From the cell containing the given text, extract its center point as (x, y) coordinate. 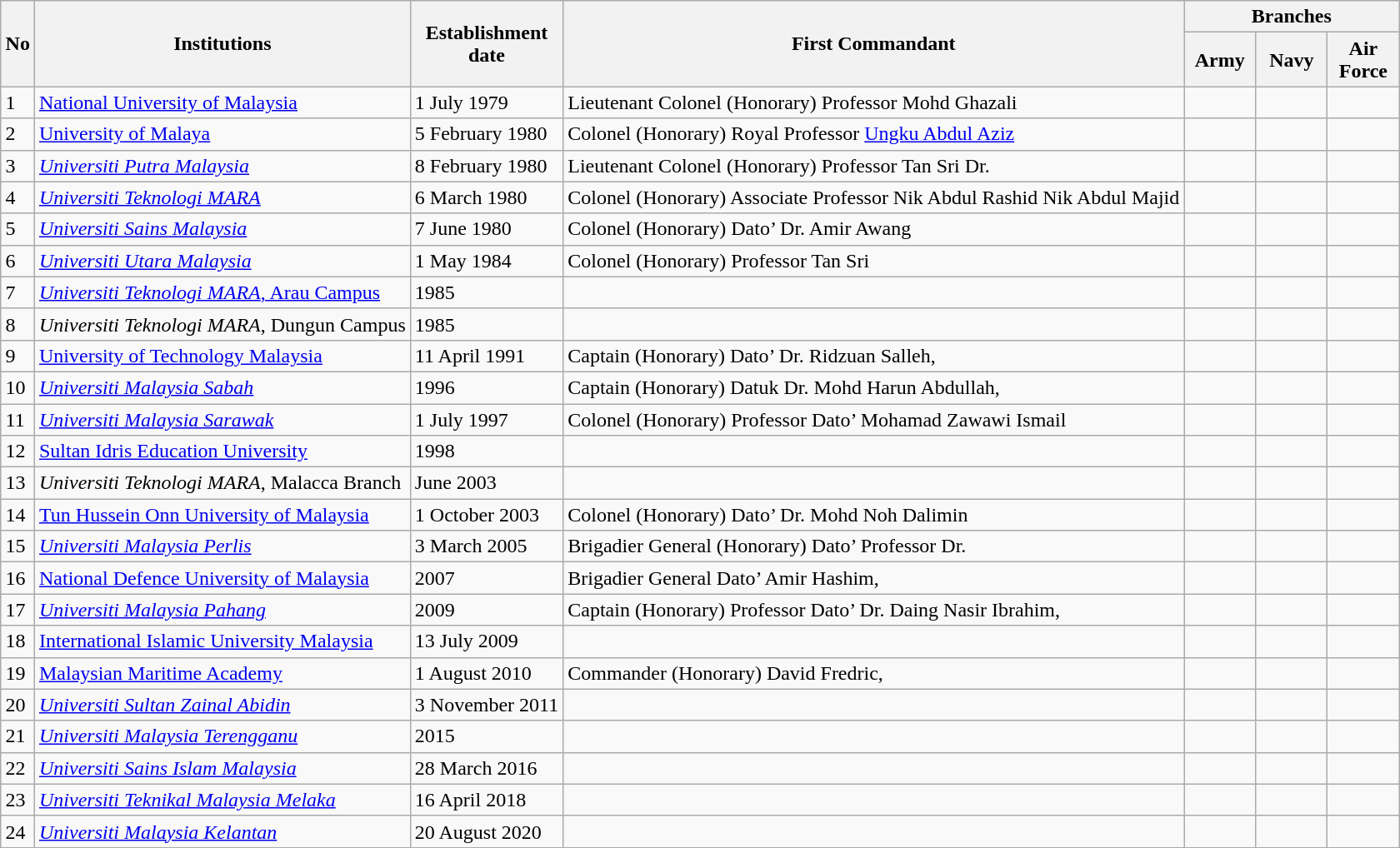
6 March 1980 (487, 197)
3 (17, 166)
Colonel (Honorary) Dato’ Dr. Mohd Noh Dalimin (873, 515)
No (17, 43)
3 November 2011 (487, 705)
Brigadier General (Honorary) Dato’ Professor Dr. (873, 546)
1 (17, 102)
Tun Hussein Onn University of Malaysia (222, 515)
Universiti Teknikal Malaysia Melaka (222, 800)
Malaysian Maritime Academy (222, 673)
Army (1220, 60)
Commander (Honorary) David Fredric, (873, 673)
1 October 2003 (487, 515)
13 (17, 483)
5 (17, 229)
Colonel (Honorary) Professor Tan Sri (873, 261)
Sultan Idris Education University (222, 451)
Universiti Malaysia Perlis (222, 546)
Universiti Teknologi MARA, Dungun Campus (222, 324)
Air Force (1363, 60)
Universiti Utara Malaysia (222, 261)
Universiti Teknologi MARA (222, 197)
First Commandant (873, 43)
Navy (1292, 60)
Colonel (Honorary) Professor Dato’ Mohamad Zawawi Ismail (873, 419)
Captain (Honorary) Professor Dato’ Dr. Daing Nasir Ibrahim, (873, 610)
18 (17, 641)
2 (17, 134)
8 February 1980 (487, 166)
11 April 1991 (487, 356)
1 July 1997 (487, 419)
20 (17, 705)
1 August 2010 (487, 673)
10 (17, 387)
Universiti Sultan Zainal Abidin (222, 705)
Colonel (Honorary) Royal Professor Ungku Abdul Aziz (873, 134)
Universiti Malaysia Sarawak (222, 419)
Captain (Honorary) Datuk Dr. Mohd Harun Abdullah, (873, 387)
19 (17, 673)
Universiti Malaysia Kelantan (222, 831)
National Defence University of Malaysia (222, 578)
16 (17, 578)
University of Technology Malaysia (222, 356)
Lieutenant Colonel (Honorary) Professor Mohd Ghazali (873, 102)
Universiti Malaysia Sabah (222, 387)
Universiti Putra Malaysia (222, 166)
7 (17, 292)
12 (17, 451)
Establishmentdate (487, 43)
13 July 2009 (487, 641)
Brigadier General Dato’ Amir Hashim, (873, 578)
6 (17, 261)
Universiti Malaysia Terengganu (222, 736)
1 July 1979 (487, 102)
Branches (1292, 17)
7 June 1980 (487, 229)
Institutions (222, 43)
International Islamic University Malaysia (222, 641)
16 April 2018 (487, 800)
20 August 2020 (487, 831)
Universiti Malaysia Pahang (222, 610)
Universiti Sains Malaysia (222, 229)
2007 (487, 578)
14 (17, 515)
2015 (487, 736)
1996 (487, 387)
June 2003 (487, 483)
5 February 1980 (487, 134)
15 (17, 546)
Lieutenant Colonel (Honorary) Professor Tan Sri Dr. (873, 166)
17 (17, 610)
3 March 2005 (487, 546)
24 (17, 831)
Universiti Sains Islam Malaysia (222, 768)
11 (17, 419)
Universiti Teknologi MARA, Arau Campus (222, 292)
1 May 1984 (487, 261)
1998 (487, 451)
2009 (487, 610)
28 March 2016 (487, 768)
9 (17, 356)
Colonel (Honorary) Associate Professor Nik Abdul Rashid Nik Abdul Majid (873, 197)
23 (17, 800)
4 (17, 197)
Captain (Honorary) Dato’ Dr. Ridzuan Salleh, (873, 356)
21 (17, 736)
Universiti Teknologi MARA, Malacca Branch (222, 483)
National University of Malaysia (222, 102)
8 (17, 324)
University of Malaya (222, 134)
Colonel (Honorary) Dato’ Dr. Amir Awang (873, 229)
22 (17, 768)
